Return the [X, Y] coordinate for the center point of the cell that contains the specified text.  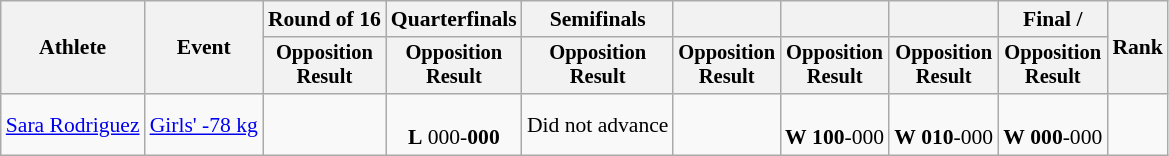
Girls' -78 kg [204, 124]
W 000-000 [1052, 124]
Did not advance [598, 124]
W 100-000 [834, 124]
Round of 16 [324, 19]
W 010-000 [944, 124]
Quarterfinals [454, 19]
Event [204, 48]
Sara Rodriguez [73, 124]
Rank [1138, 48]
Semifinals [598, 19]
Athlete [73, 48]
Final / [1052, 19]
L 000-000 [454, 124]
